For the text-containing cell, return its midpoint in [x, y] coordinate format. 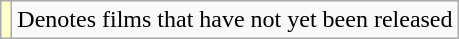
Denotes films that have not yet been released [235, 20]
